Identify which cell holds the provided text, then report its [X, Y] central coordinate. 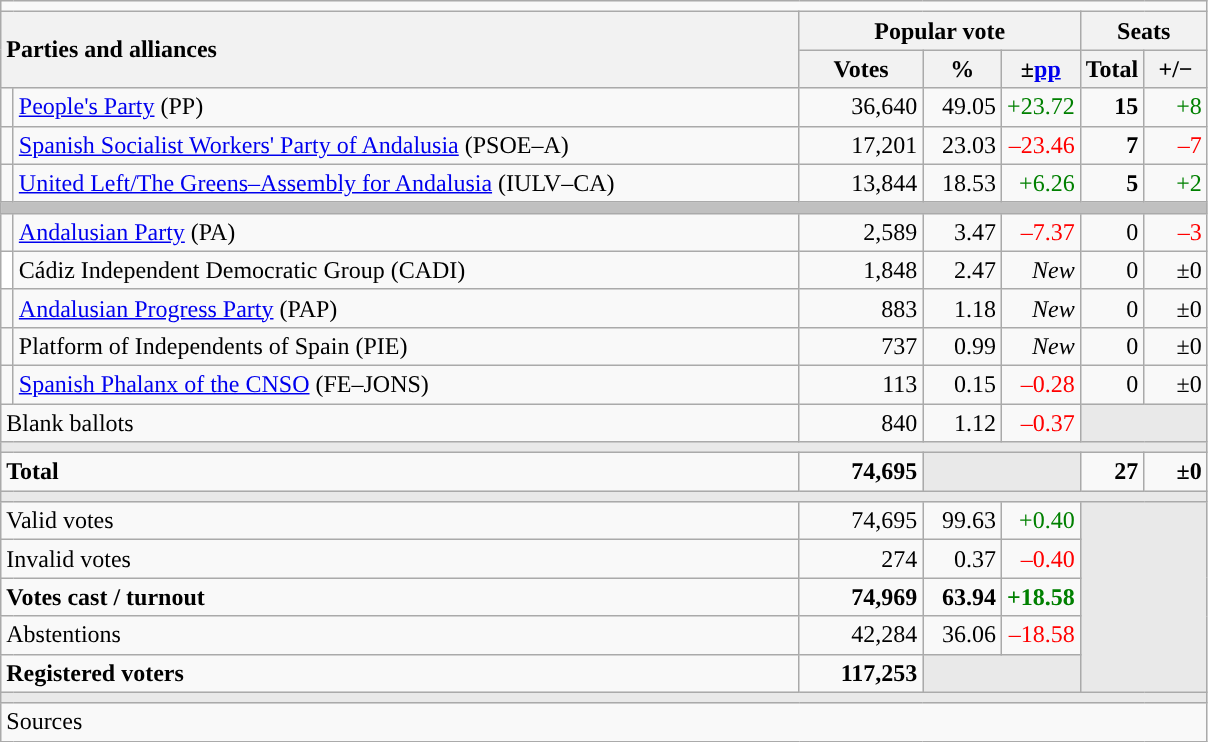
+0.40 [1040, 521]
883 [861, 308]
–0.40 [1040, 559]
7 [1112, 145]
Registered voters [400, 673]
15 [1112, 107]
Parties and alliances [400, 50]
Votes [861, 69]
People's Party (PP) [406, 107]
36,640 [861, 107]
74,969 [861, 597]
2.47 [962, 270]
Spanish Socialist Workers' Party of Andalusia (PSOE–A) [406, 145]
737 [861, 346]
% [962, 69]
27 [1112, 472]
Cádiz Independent Democratic Group (CADI) [406, 270]
Seats [1144, 31]
18.53 [962, 183]
Votes cast / turnout [400, 597]
23.03 [962, 145]
840 [861, 423]
–0.28 [1040, 384]
–7 [1176, 145]
Popular vote [940, 31]
Abstentions [400, 635]
+23.72 [1040, 107]
–0.37 [1040, 423]
274 [861, 559]
–18.58 [1040, 635]
113 [861, 384]
–23.46 [1040, 145]
1.12 [962, 423]
–3 [1176, 232]
Andalusian Progress Party (PAP) [406, 308]
+8 [1176, 107]
13,844 [861, 183]
Platform of Independents of Spain (PIE) [406, 346]
+/− [1176, 69]
Invalid votes [400, 559]
Blank ballots [400, 423]
±pp [1040, 69]
2,589 [861, 232]
99.63 [962, 521]
0.37 [962, 559]
Andalusian Party (PA) [406, 232]
+18.58 [1040, 597]
3.47 [962, 232]
5 [1112, 183]
117,253 [861, 673]
17,201 [861, 145]
+6.26 [1040, 183]
0.15 [962, 384]
Spanish Phalanx of the CNSO (FE–JONS) [406, 384]
Sources [604, 722]
–7.37 [1040, 232]
United Left/The Greens–Assembly for Andalusia (IULV–CA) [406, 183]
49.05 [962, 107]
1.18 [962, 308]
36.06 [962, 635]
63.94 [962, 597]
1,848 [861, 270]
Valid votes [400, 521]
42,284 [861, 635]
+2 [1176, 183]
0.99 [962, 346]
